Provide the [X, Y] coordinate of the cell's center where the given text is located.  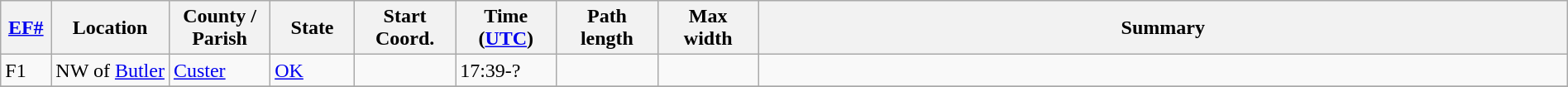
Location [111, 28]
Time (UTC) [506, 28]
EF# [26, 28]
17:39-? [506, 70]
F1 [26, 70]
Max width [708, 28]
Path length [607, 28]
Summary [1163, 28]
State [313, 28]
NW of Butler [111, 70]
Start Coord. [404, 28]
County / Parish [219, 28]
OK [313, 70]
Custer [219, 70]
